Return the (X, Y) coordinate for the center point of the cell that contains the specified text.  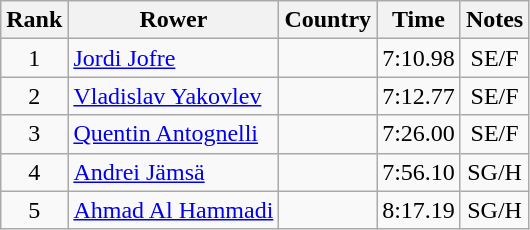
Rower (174, 20)
7:26.00 (419, 134)
Vladislav Yakovlev (174, 96)
Jordi Jofre (174, 58)
Quentin Antognelli (174, 134)
3 (34, 134)
Rank (34, 20)
5 (34, 210)
7:10.98 (419, 58)
Ahmad Al Hammadi (174, 210)
Notes (494, 20)
Time (419, 20)
4 (34, 172)
2 (34, 96)
Country (328, 20)
7:12.77 (419, 96)
1 (34, 58)
8:17.19 (419, 210)
Andrei Jämsä (174, 172)
7:56.10 (419, 172)
